Return the [x, y] coordinate for the center point of the cell that contains the specified text.  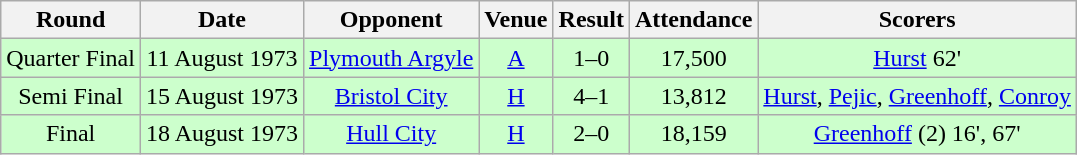
Quarter Final [71, 58]
17,500 [693, 58]
Hurst, Pejic, Greenhoff, Conroy [918, 96]
18 August 1973 [222, 134]
Plymouth Argyle [392, 58]
Hurst 62' [918, 58]
15 August 1973 [222, 96]
Date [222, 20]
A [516, 58]
18,159 [693, 134]
Round [71, 20]
Semi Final [71, 96]
Scorers [918, 20]
Greenhoff (2) 16', 67' [918, 134]
Result [591, 20]
Bristol City [392, 96]
Hull City [392, 134]
Venue [516, 20]
11 August 1973 [222, 58]
Opponent [392, 20]
1–0 [591, 58]
Final [71, 134]
13,812 [693, 96]
4–1 [591, 96]
Attendance [693, 20]
2–0 [591, 134]
